For the text-containing cell, return its midpoint in (x, y) coordinate format. 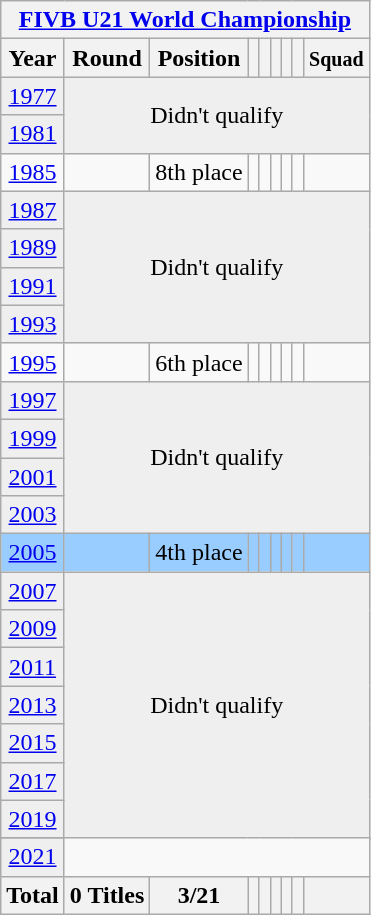
1987 (33, 210)
1999 (33, 438)
2001 (33, 477)
1977 (33, 96)
Position (199, 58)
FIVB U21 World Championship (185, 20)
Round (107, 58)
2017 (33, 781)
Squad (336, 58)
3/21 (199, 895)
2007 (33, 591)
6th place (199, 362)
1989 (33, 248)
2019 (33, 819)
1993 (33, 324)
8th place (199, 172)
4th place (199, 553)
Total (33, 895)
Year (33, 58)
2011 (33, 667)
1991 (33, 286)
1981 (33, 134)
2013 (33, 705)
2009 (33, 629)
2021 (33, 857)
1997 (33, 400)
1995 (33, 362)
1985 (33, 172)
2005 (33, 553)
2015 (33, 743)
0 Titles (107, 895)
2003 (33, 515)
